Detect which cell encompasses the target text, then output its [x, y] center coordinate. 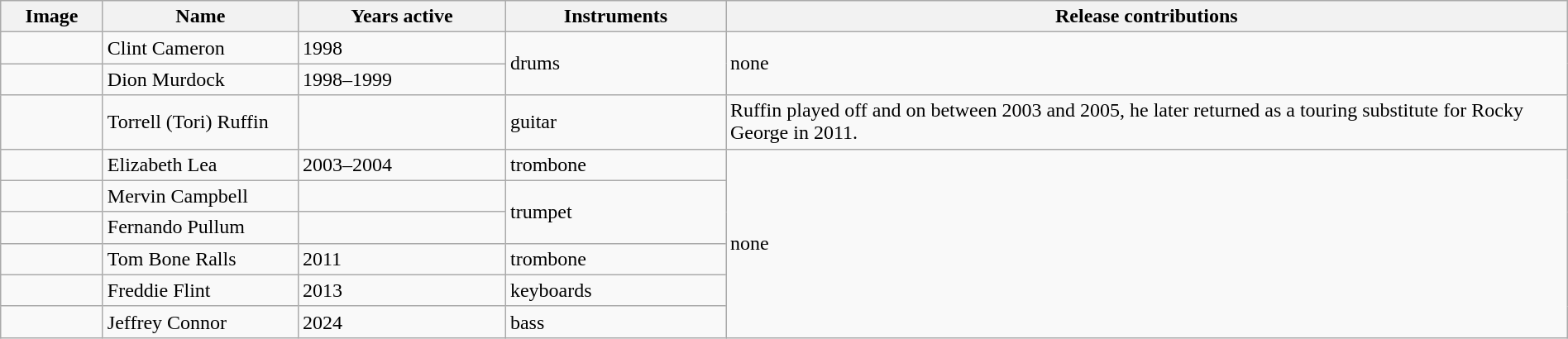
Dion Murdock [200, 79]
Name [200, 17]
Ruffin played off and on between 2003 and 2005, he later returned as a touring substitute for Rocky George in 2011. [1147, 122]
1998–1999 [402, 79]
Instruments [615, 17]
Freddie Flint [200, 290]
2024 [402, 322]
drums [615, 64]
Torrell (Tori) Ruffin [200, 122]
Jeffrey Connor [200, 322]
keyboards [615, 290]
Elizabeth Lea [200, 165]
2013 [402, 290]
Clint Cameron [200, 48]
Release contributions [1147, 17]
Image [52, 17]
trumpet [615, 212]
Fernando Pullum [200, 227]
Years active [402, 17]
2003–2004 [402, 165]
1998 [402, 48]
guitar [615, 122]
2011 [402, 259]
Mervin Campbell [200, 196]
bass [615, 322]
Tom Bone Ralls [200, 259]
